Return [X, Y] of the center of cell containing provided text 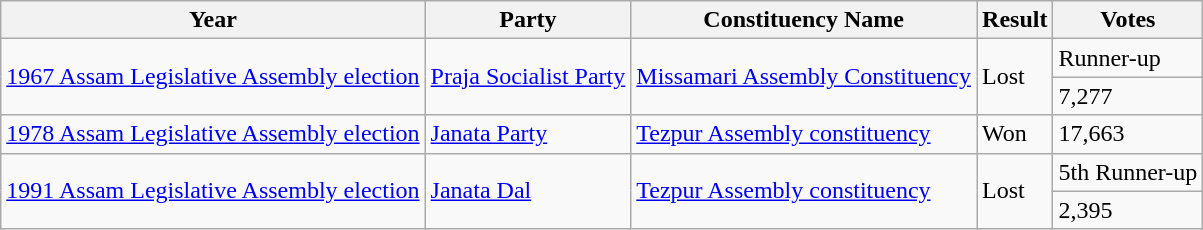
Janata Party [528, 134]
7,277 [1128, 96]
17,663 [1128, 134]
Missamari Assembly Constituency [804, 77]
Praja Socialist Party [528, 77]
Year [213, 20]
Result [1015, 20]
1991 Assam Legislative Assembly election [213, 191]
5th Runner-up [1128, 172]
1978 Assam Legislative Assembly election [213, 134]
Party [528, 20]
Won [1015, 134]
Janata Dal [528, 191]
Runner-up [1128, 58]
1967 Assam Legislative Assembly election [213, 77]
2,395 [1128, 210]
Votes [1128, 20]
Constituency Name [804, 20]
